Scan for the cell matching the given text and deliver its (x, y) coordinate at center. 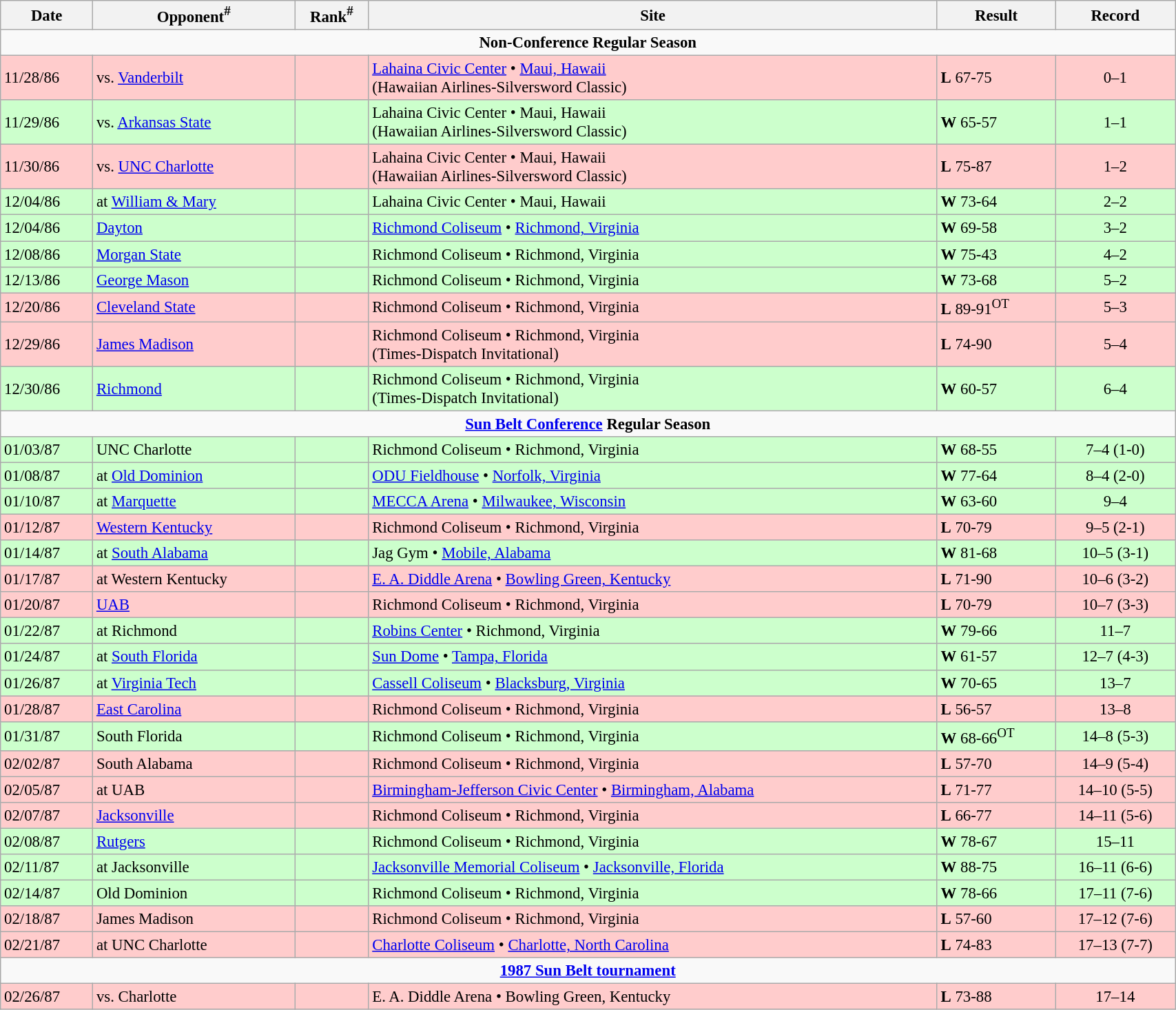
11/28/86 (47, 79)
01/17/87 (47, 579)
at Old Dominion (194, 475)
1987 Sun Belt tournament (588, 971)
3–2 (1115, 228)
Opponent# (194, 15)
Record (1115, 15)
17–14 (1115, 997)
Jag Gym • Mobile, Alabama (653, 553)
01/20/87 (47, 605)
at Virginia Tech (194, 683)
4–2 (1115, 254)
vs. Vanderbilt (194, 79)
W 81-68 (996, 553)
Cassell Coliseum • Blacksburg, Virginia (653, 683)
South Florida (194, 736)
Jacksonville Memorial Coliseum • Jacksonville, Florida (653, 867)
02/14/87 (47, 894)
L 66-77 (996, 816)
W 73-68 (996, 280)
W 68-66OT (996, 736)
Western Kentucky (194, 528)
W 63-60 (996, 502)
at UAB (194, 790)
01/14/87 (47, 553)
01/28/87 (47, 709)
L 67-75 (996, 79)
9–5 (2-1) (1115, 528)
W 68-55 (996, 450)
George Mason (194, 280)
Rank# (332, 15)
10–5 (3-1) (1115, 553)
L 74-90 (996, 344)
01/26/87 (47, 683)
12/30/86 (47, 389)
5–4 (1115, 344)
01/08/87 (47, 475)
W 75-43 (996, 254)
9–4 (1115, 502)
vs. Arkansas State (194, 123)
vs. Charlotte (194, 997)
L 71-90 (996, 579)
ODU Fieldhouse • Norfolk, Virginia (653, 475)
W 70-65 (996, 683)
L 56-57 (996, 709)
Lahaina Civic Center • Maui, Hawaii (653, 202)
16–11 (6-6) (1115, 867)
at South Florida (194, 657)
Sun Dome • Tampa, Florida (653, 657)
W 78-66 (996, 894)
W 78-67 (996, 841)
L 57-70 (996, 764)
L 74-83 (996, 945)
17–12 (7-6) (1115, 919)
L 57-60 (996, 919)
W 88-75 (996, 867)
01/03/87 (47, 450)
01/24/87 (47, 657)
at South Alabama (194, 553)
Morgan State (194, 254)
12/20/86 (47, 307)
Old Dominion (194, 894)
6–4 (1115, 389)
W 77-64 (996, 475)
17–13 (7-7) (1115, 945)
12–7 (4-3) (1115, 657)
Sun Belt Conference Regular Season (588, 424)
12/29/86 (47, 344)
15–11 (1115, 841)
W 79-66 (996, 631)
10–7 (3-3) (1115, 605)
01/22/87 (47, 631)
MECCA Arena • Milwaukee, Wisconsin (653, 502)
14–8 (5-3) (1115, 736)
11–7 (1115, 631)
13–8 (1115, 709)
1–2 (1115, 167)
at Marquette (194, 502)
Richmond (194, 389)
02/02/87 (47, 764)
Jacksonville (194, 816)
Result (996, 15)
02/05/87 (47, 790)
Dayton (194, 228)
L 89-91OT (996, 307)
UAB (194, 605)
W 60-57 (996, 389)
12/08/86 (47, 254)
01/10/87 (47, 502)
10–6 (3-2) (1115, 579)
7–4 (1-0) (1115, 450)
at Jacksonville (194, 867)
L 71-77 (996, 790)
East Carolina (194, 709)
01/12/87 (47, 528)
02/08/87 (47, 841)
02/18/87 (47, 919)
02/26/87 (47, 997)
14–9 (5-4) (1115, 764)
5–2 (1115, 280)
14–10 (5-5) (1115, 790)
W 61-57 (996, 657)
12/13/86 (47, 280)
8–4 (2-0) (1115, 475)
L 75-87 (996, 167)
14–11 (5-6) (1115, 816)
W 73-64 (996, 202)
Site (653, 15)
Date (47, 15)
South Alabama (194, 764)
17–11 (7-6) (1115, 894)
Birmingham-Jefferson Civic Center • Birmingham, Alabama (653, 790)
5–3 (1115, 307)
2–2 (1115, 202)
Charlotte Coliseum • Charlotte, North Carolina (653, 945)
02/07/87 (47, 816)
11/30/86 (47, 167)
L 73-88 (996, 997)
UNC Charlotte (194, 450)
02/21/87 (47, 945)
13–7 (1115, 683)
W 69-58 (996, 228)
0–1 (1115, 79)
11/29/86 (47, 123)
Rutgers (194, 841)
at Richmond (194, 631)
Cleveland State (194, 307)
vs. UNC Charlotte (194, 167)
Robins Center • Richmond, Virginia (653, 631)
Non-Conference Regular Season (588, 43)
at Western Kentucky (194, 579)
01/31/87 (47, 736)
1–1 (1115, 123)
02/11/87 (47, 867)
at UNC Charlotte (194, 945)
W 65-57 (996, 123)
at William & Mary (194, 202)
